Find where the given text appears and provide that cell's center as (x, y) coordinate. 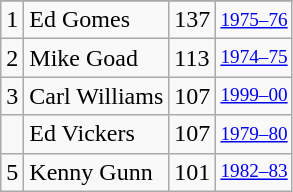
1999–00 (254, 96)
137 (192, 20)
Carl Williams (96, 96)
113 (192, 58)
1979–80 (254, 134)
1 (12, 20)
Ed Gomes (96, 20)
Ed Vickers (96, 134)
Kenny Gunn (96, 172)
101 (192, 172)
1974–75 (254, 58)
3 (12, 96)
Mike Goad (96, 58)
1975–76 (254, 20)
5 (12, 172)
1982–83 (254, 172)
2 (12, 58)
